For the text-containing cell, return its midpoint in (x, y) coordinate format. 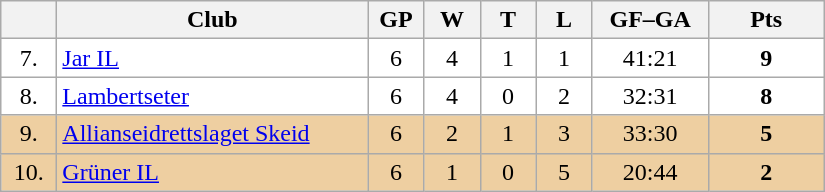
GP (396, 20)
Allianseidrettslaget Skeid (212, 134)
33:30 (650, 134)
3 (564, 134)
L (564, 20)
W (452, 20)
T (508, 20)
Pts (766, 20)
Jar IL (212, 58)
9. (29, 134)
8. (29, 96)
41:21 (650, 58)
Club (212, 20)
GF–GA (650, 20)
20:44 (650, 172)
10. (29, 172)
32:31 (650, 96)
8 (766, 96)
Grüner IL (212, 172)
7. (29, 58)
9 (766, 58)
Lambertseter (212, 96)
